Search for the cell housing the specified text and yield its (X, Y) center coordinate. 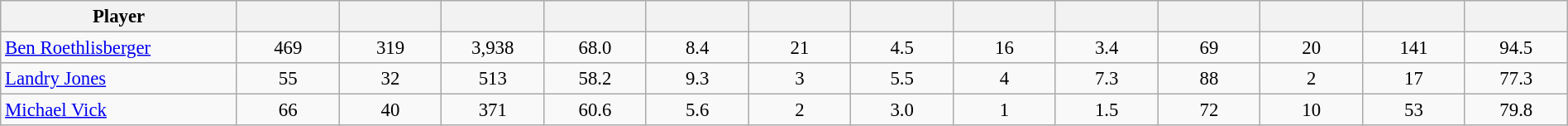
77.3 (1516, 79)
5.5 (902, 79)
Ben Roethlisberger (119, 48)
469 (288, 48)
3,938 (493, 48)
Player (119, 17)
58.2 (595, 79)
3.4 (1107, 48)
21 (800, 48)
94.5 (1516, 48)
141 (1414, 48)
16 (1005, 48)
9.3 (697, 79)
88 (1209, 79)
20 (1312, 48)
66 (288, 110)
68.0 (595, 48)
5.6 (697, 110)
79.8 (1516, 110)
72 (1209, 110)
53 (1414, 110)
319 (390, 48)
7.3 (1107, 79)
371 (493, 110)
3 (800, 79)
Michael Vick (119, 110)
4 (1005, 79)
4.5 (902, 48)
32 (390, 79)
10 (1312, 110)
1 (1005, 110)
1.5 (1107, 110)
17 (1414, 79)
513 (493, 79)
Landry Jones (119, 79)
40 (390, 110)
8.4 (697, 48)
3.0 (902, 110)
55 (288, 79)
69 (1209, 48)
60.6 (595, 110)
